Return the [X, Y] coordinate for the center point of the cell that contains the specified text.  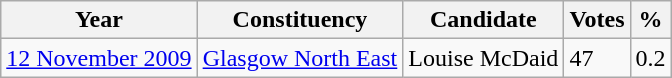
47 [597, 58]
Votes [597, 20]
Louise McDaid [484, 58]
0.2 [650, 58]
Candidate [484, 20]
Glasgow North East [300, 58]
12 November 2009 [99, 58]
Constituency [300, 20]
% [650, 20]
Year [99, 20]
